Extract the (x, y) coordinate from the center of the cell holding the provided text.  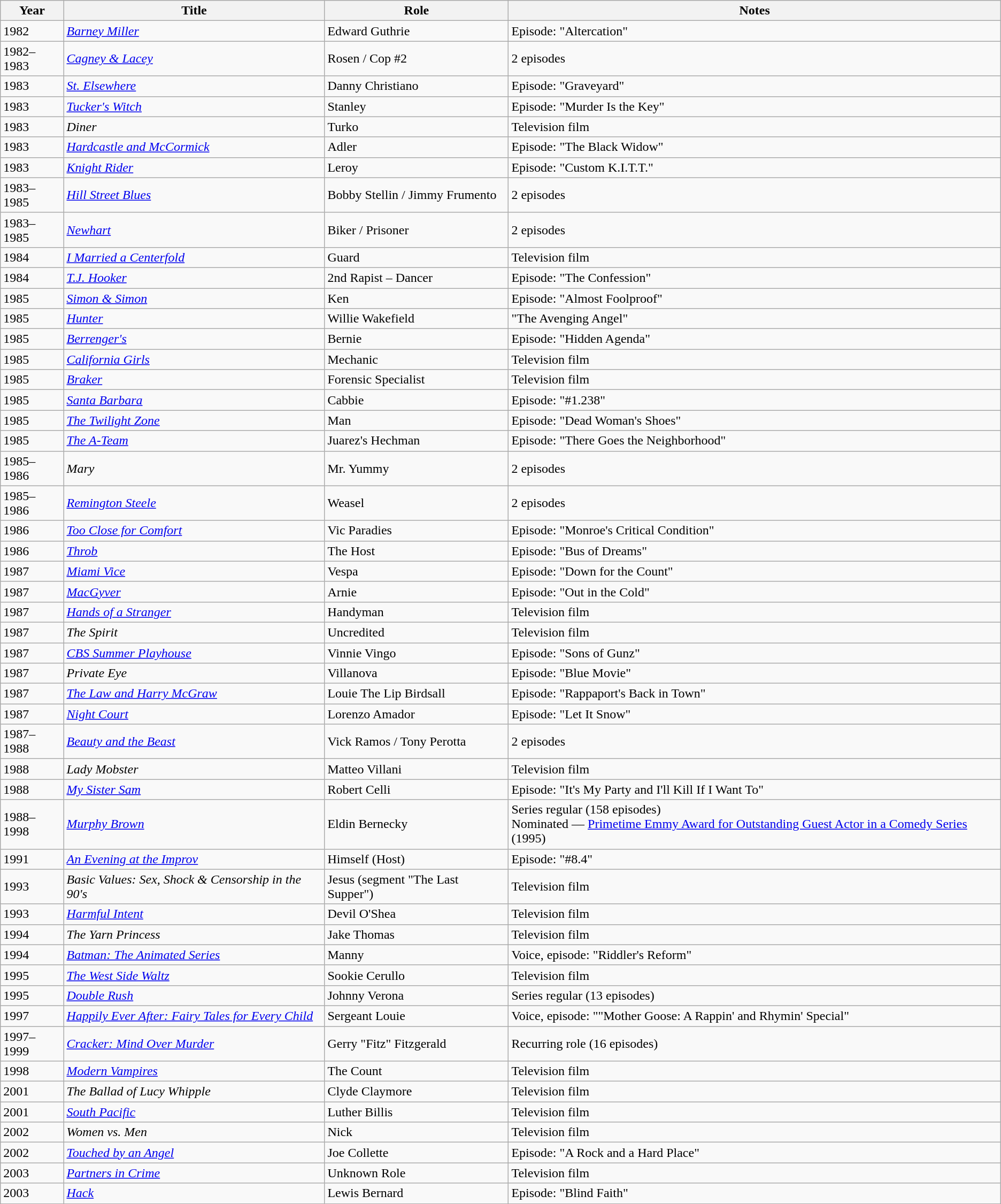
Villanova (417, 673)
Himself (Host) (417, 859)
My Sister Sam (194, 789)
The Count (417, 1071)
Handyman (417, 612)
Notes (754, 11)
Too Close for Comfort (194, 531)
Title (194, 11)
1982 (32, 31)
Hands of a Stranger (194, 612)
Series regular (158 episodes)Nominated — Primetime Emmy Award for Outstanding Guest Actor in a Comedy Series (1995) (754, 824)
Episode: "#1.238" (754, 400)
Adler (417, 147)
Beauty and the Beast (194, 741)
Unknown Role (417, 1173)
Tucker's Witch (194, 106)
Murphy Brown (194, 824)
Hunter (194, 319)
Berrenger's (194, 339)
Hardcastle and McCormick (194, 147)
Lady Mobster (194, 769)
Willie Wakefield (417, 319)
Throb (194, 551)
1991 (32, 859)
Mr. Yummy (417, 469)
An Evening at the Improv (194, 859)
T.J. Hooker (194, 278)
Episode: "A Rock and a Hard Place" (754, 1153)
Happily Ever After: Fairy Tales for Every Child (194, 1016)
Episode: "Down for the Count" (754, 571)
Episode: "Sons of Gunz" (754, 653)
Batman: The Animated Series (194, 955)
Cabbie (417, 400)
Modern Vampires (194, 1071)
The West Side Waltz (194, 975)
1998 (32, 1071)
CBS Summer Playhouse (194, 653)
Robert Celli (417, 789)
Episode: "Blue Movie" (754, 673)
Mechanic (417, 359)
Miami Vice (194, 571)
Touched by an Angel (194, 1153)
Episode: "It's My Party and I'll Kill If I Want To" (754, 789)
Braker (194, 380)
Episode: "Monroe's Critical Condition" (754, 531)
Mary (194, 469)
Episode: "Out in the Cold" (754, 592)
1988–1998 (32, 824)
Cracker: Mind Over Murder (194, 1043)
Hack (194, 1193)
Basic Values: Sex, Shock & Censorship in the 90's (194, 887)
Episode: "Custom K.I.T.T." (754, 167)
Lewis Bernard (417, 1193)
Vespa (417, 571)
Luther Billis (417, 1112)
Santa Barbara (194, 400)
Nick (417, 1132)
Lorenzo Amador (417, 714)
Guard (417, 257)
Sergeant Louie (417, 1016)
Forensic Specialist (417, 380)
Matteo Villani (417, 769)
Ken (417, 298)
The A-Team (194, 441)
Episode: "The Black Widow" (754, 147)
Partners in Crime (194, 1173)
South Pacific (194, 1112)
Voice, episode: ""Mother Goose: A Rappin' and Rhymin' Special" (754, 1016)
Vick Ramos / Tony Perotta (417, 741)
Harmful Intent (194, 914)
Episode: "Let It Snow" (754, 714)
The Yarn Princess (194, 934)
Barney Miller (194, 31)
Uncredited (417, 632)
Episode: "There Goes the Neighborhood" (754, 441)
Bernie (417, 339)
Louie The Lip Birdsall (417, 694)
Role (417, 11)
Arnie (417, 592)
The Law and Harry McGraw (194, 694)
Night Court (194, 714)
Johnny Verona (417, 995)
1997 (32, 1016)
Jesus (segment "The Last Supper") (417, 887)
Diner (194, 127)
Episode: "Altercation" (754, 31)
Rosen / Cop #2 (417, 59)
Man (417, 420)
Turko (417, 127)
Juarez's Hechman (417, 441)
Edward Guthrie (417, 31)
Biker / Prisoner (417, 230)
"The Avenging Angel" (754, 319)
1982–1983 (32, 59)
Vinnie Vingo (417, 653)
I Married a Centerfold (194, 257)
Double Rush (194, 995)
The Ballad of Lucy Whipple (194, 1092)
Episode: "Blind Faith" (754, 1193)
The Host (417, 551)
MacGyver (194, 592)
Episode: "Bus of Dreams" (754, 551)
Stanley (417, 106)
Eldin Bernecky (417, 824)
Gerry "Fitz" Fitzgerald (417, 1043)
Remington Steele (194, 503)
Knight Rider (194, 167)
Episode: "The Confession" (754, 278)
Sookie Cerullo (417, 975)
Hill Street Blues (194, 195)
1987–1988 (32, 741)
The Twilight Zone (194, 420)
Simon & Simon (194, 298)
Cagney & Lacey (194, 59)
Women vs. Men (194, 1132)
Clyde Claymore (417, 1092)
Episode: "Hidden Agenda" (754, 339)
Jake Thomas (417, 934)
Episode: "Almost Foolproof" (754, 298)
Manny (417, 955)
2nd Rapist – Dancer (417, 278)
Bobby Stellin / Jimmy Frumento (417, 195)
Devil O'Shea (417, 914)
Episode: "#8.4" (754, 859)
The Spirit (194, 632)
Weasel (417, 503)
Episode: "Murder Is the Key" (754, 106)
Vic Paradies (417, 531)
Newhart (194, 230)
Danny Christiano (417, 86)
Series regular (13 episodes) (754, 995)
Voice, episode: "Riddler's Reform" (754, 955)
St. Elsewhere (194, 86)
Episode: "Rappaport's Back in Town" (754, 694)
Episode: "Graveyard" (754, 86)
Year (32, 11)
Joe Collette (417, 1153)
Leroy (417, 167)
1997–1999 (32, 1043)
Episode: "Dead Woman's Shoes" (754, 420)
Recurring role (16 episodes) (754, 1043)
Private Eye (194, 673)
California Girls (194, 359)
